Return the (x, y) coordinate for the center point of the cell that contains the specified text.  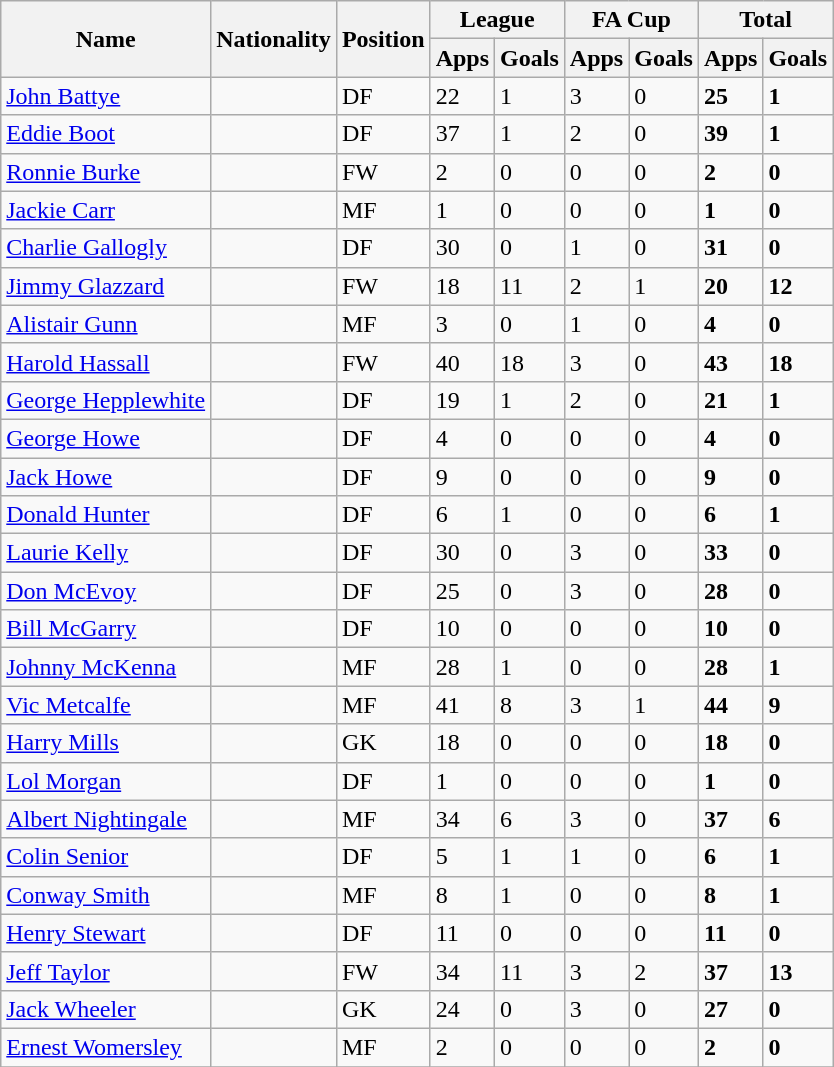
Lol Morgan (106, 781)
5 (462, 857)
Albert Nightingale (106, 819)
19 (462, 400)
George Howe (106, 438)
21 (730, 400)
Charlie Gallogly (106, 248)
John Battye (106, 96)
Jack Howe (106, 477)
31 (730, 248)
Nationality (274, 39)
Total (765, 20)
Ronnie Burke (106, 172)
Ernest Womersley (106, 1047)
Jackie Carr (106, 210)
League (497, 20)
Jeff Taylor (106, 971)
33 (730, 553)
12 (798, 286)
Alistair Gunn (106, 324)
FA Cup (631, 20)
Name (106, 39)
Conway Smith (106, 895)
13 (798, 971)
41 (462, 705)
Vic Metcalfe (106, 705)
Position (383, 39)
Jack Wheeler (106, 1009)
22 (462, 96)
Eddie Boot (106, 134)
George Hepplewhite (106, 400)
Donald Hunter (106, 515)
Henry Stewart (106, 933)
40 (462, 362)
44 (730, 705)
Laurie Kelly (106, 553)
Bill McGarry (106, 629)
20 (730, 286)
24 (462, 1009)
27 (730, 1009)
Johnny McKenna (106, 667)
39 (730, 134)
Colin Senior (106, 857)
Jimmy Glazzard (106, 286)
43 (730, 362)
Harold Hassall (106, 362)
Don McEvoy (106, 591)
Harry Mills (106, 743)
